Capture the cell that displays the provided text and extract its [x, y] central coordinate. 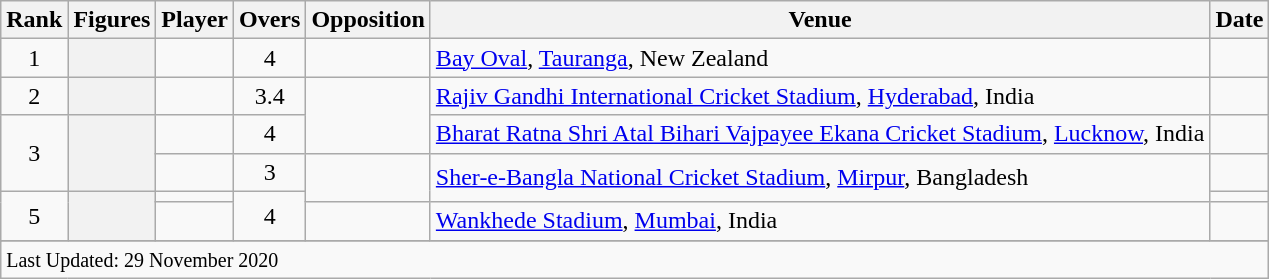
Last Updated: 29 November 2020 [635, 259]
Bharat Ratna Shri Atal Bihari Vajpayee Ekana Cricket Stadium, Lucknow, India [820, 134]
2 [34, 96]
5 [34, 216]
Player [195, 20]
Venue [820, 20]
Rajiv Gandhi International Cricket Stadium, Hyderabad, India [820, 96]
Opposition [368, 20]
Rank [34, 20]
Bay Oval, Tauranga, New Zealand [820, 58]
Figures [112, 20]
3.4 [270, 96]
Sher-e-Bangla National Cricket Stadium, Mirpur, Bangladesh [820, 178]
Overs [270, 20]
Date [1240, 20]
Wankhede Stadium, Mumbai, India [820, 221]
1 [34, 58]
